Scan for the cell matching the given text and deliver its [x, y] coordinate at center. 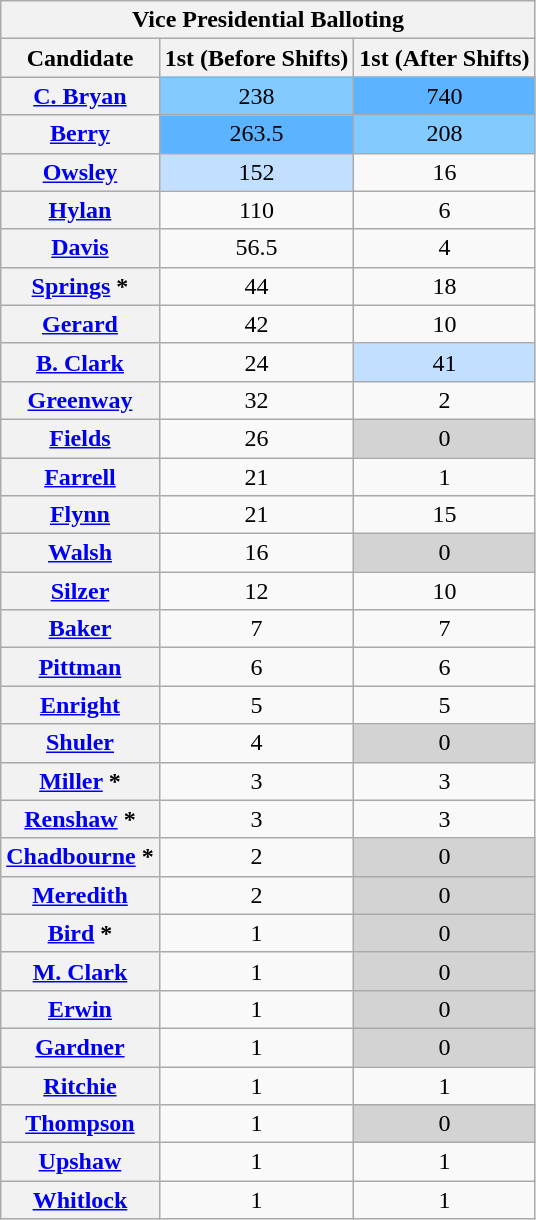
Farrell [80, 477]
1st (Before Shifts) [256, 58]
Springs * [80, 286]
Renshaw * [80, 819]
Miller * [80, 781]
26 [256, 438]
Whitlock [80, 1200]
Baker [80, 629]
42 [256, 324]
238 [256, 96]
Vice Presidential Balloting [268, 20]
Silzer [80, 591]
Chadbourne * [80, 857]
Meredith [80, 895]
Bird * [80, 933]
Flynn [80, 515]
32 [256, 400]
Upshaw [80, 1162]
263.5 [256, 134]
152 [256, 172]
110 [256, 210]
44 [256, 286]
1st (After Shifts) [444, 58]
Walsh [80, 553]
M. Clark [80, 971]
15 [444, 515]
Berry [80, 134]
Pittman [80, 667]
Enright [80, 705]
Shuler [80, 743]
Hylan [80, 210]
Gardner [80, 1047]
Greenway [80, 400]
Candidate [80, 58]
Ritchie [80, 1085]
41 [444, 362]
Erwin [80, 1009]
Gerard [80, 324]
56.5 [256, 248]
B. Clark [80, 362]
Thompson [80, 1124]
740 [444, 96]
Davis [80, 248]
24 [256, 362]
Owsley [80, 172]
Fields [80, 438]
C. Bryan [80, 96]
18 [444, 286]
208 [444, 134]
12 [256, 591]
